Find where the given text appears and provide that cell's center as (x, y) coordinate. 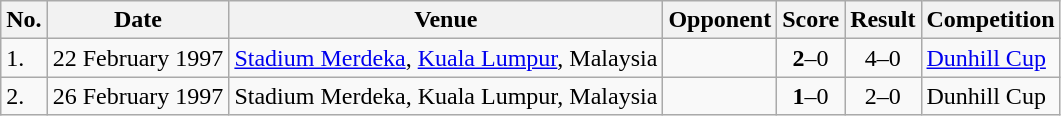
Competition (990, 20)
Score (811, 20)
Opponent (720, 20)
22 February 1997 (138, 58)
1–0 (811, 96)
No. (24, 20)
Venue (446, 20)
Date (138, 20)
4–0 (883, 58)
2. (24, 96)
26 February 1997 (138, 96)
1. (24, 58)
Result (883, 20)
